Search for the cell housing the specified text and yield its [x, y] center coordinate. 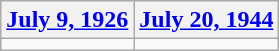
July 20, 1944 [206, 20]
July 9, 1926 [68, 20]
